Scan for the cell matching the given text and deliver its (X, Y) coordinate at center. 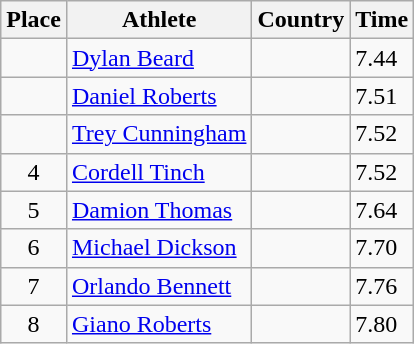
Dylan Beard (159, 58)
6 (34, 248)
Orlando Bennett (159, 286)
7.70 (382, 248)
7.64 (382, 210)
Athlete (159, 20)
5 (34, 210)
7 (34, 286)
Country (301, 20)
7.44 (382, 58)
7.76 (382, 286)
Daniel Roberts (159, 96)
Cordell Tinch (159, 172)
7.80 (382, 324)
8 (34, 324)
Giano Roberts (159, 324)
Time (382, 20)
Place (34, 20)
7.51 (382, 96)
Damion Thomas (159, 210)
Trey Cunningham (159, 134)
Michael Dickson (159, 248)
4 (34, 172)
